From the cell containing the given text, extract its center point as [x, y] coordinate. 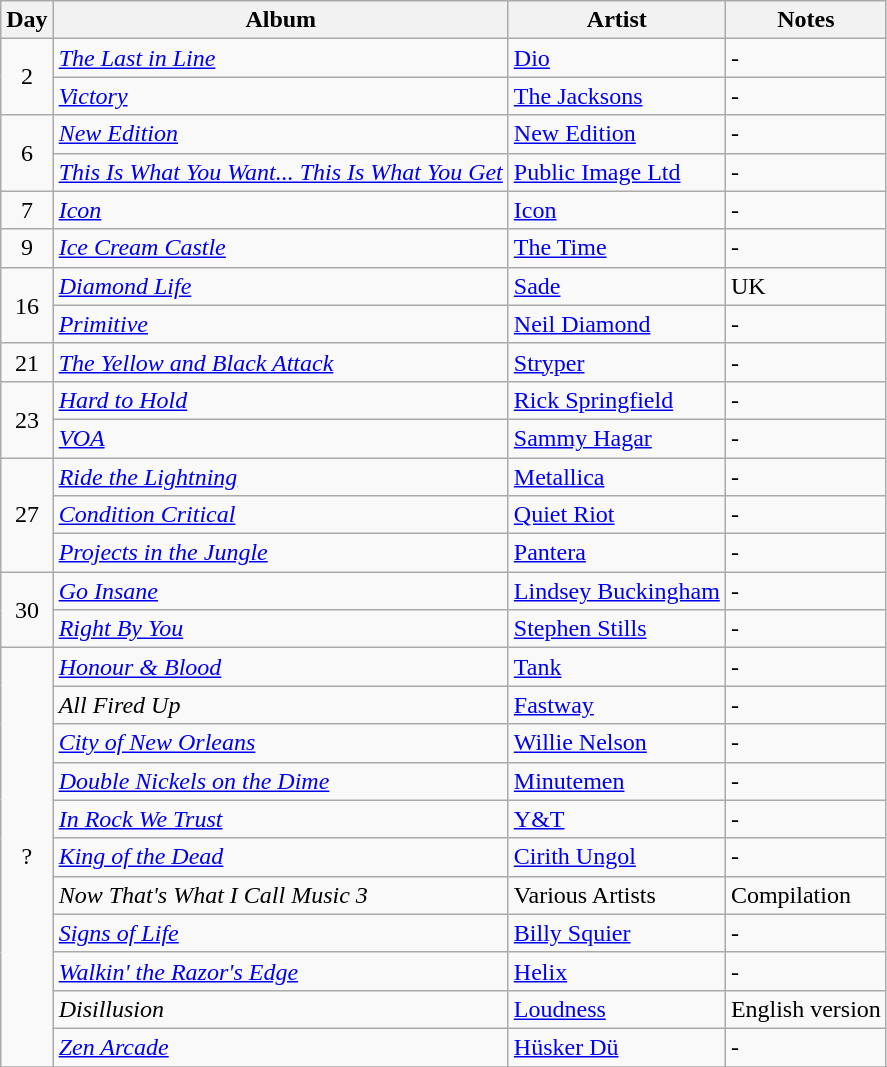
VOA [280, 438]
Walkin' the Razor's Edge [280, 971]
Tank [616, 667]
King of the Dead [280, 857]
Sade [616, 286]
Primitive [280, 324]
Victory [280, 96]
The Jacksons [616, 96]
Sammy Hagar [616, 438]
16 [27, 305]
30 [27, 610]
Fastway [616, 705]
City of New Orleans [280, 743]
Disillusion [280, 1009]
Artist [616, 20]
Double Nickels on the Dime [280, 781]
Minutemen [616, 781]
UK [806, 286]
Ride the Lightning [280, 477]
Zen Arcade [280, 1047]
Helix [616, 971]
Y&T [616, 819]
Various Artists [616, 895]
Condition Critical [280, 515]
Stryper [616, 362]
Signs of Life [280, 933]
Diamond Life [280, 286]
Honour & Blood [280, 667]
Go Insane [280, 591]
Compilation [806, 895]
Lindsey Buckingham [616, 591]
In Rock We Trust [280, 819]
Hüsker Dü [616, 1047]
The Yellow and Black Attack [280, 362]
Metallica [616, 477]
Neil Diamond [616, 324]
Ice Cream Castle [280, 248]
? [27, 858]
Dio [616, 58]
9 [27, 248]
Hard to Hold [280, 400]
Cirith Ungol [616, 857]
The Last in Line [280, 58]
Quiet Riot [616, 515]
Stephen Stills [616, 629]
All Fired Up [280, 705]
Day [27, 20]
23 [27, 419]
Now That's What I Call Music 3 [280, 895]
This Is What You Want... This Is What You Get [280, 172]
Rick Springfield [616, 400]
Willie Nelson [616, 743]
Billy Squier [616, 933]
Album [280, 20]
Loudness [616, 1009]
2 [27, 77]
Right By You [280, 629]
The Time [616, 248]
27 [27, 515]
21 [27, 362]
Pantera [616, 553]
English version [806, 1009]
Notes [806, 20]
7 [27, 210]
Public Image Ltd [616, 172]
6 [27, 153]
Projects in the Jungle [280, 553]
